Search for the cell housing the specified text and yield its (X, Y) center coordinate. 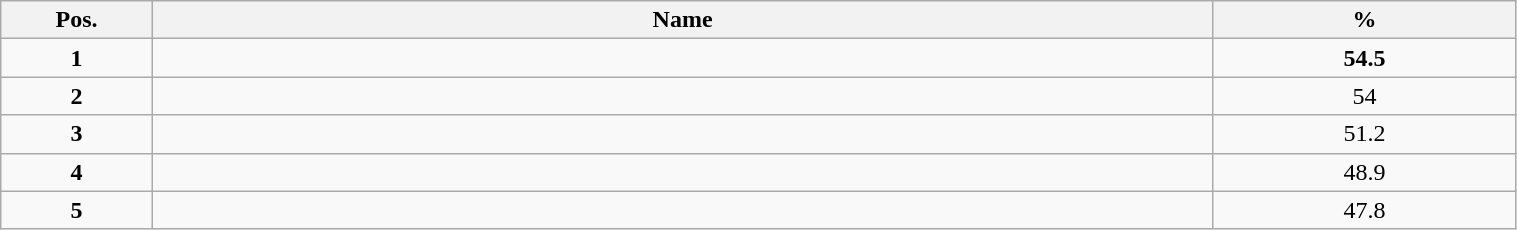
54.5 (1364, 58)
Name (682, 20)
51.2 (1364, 134)
47.8 (1364, 210)
54 (1364, 96)
3 (77, 134)
4 (77, 172)
Pos. (77, 20)
1 (77, 58)
% (1364, 20)
2 (77, 96)
5 (77, 210)
48.9 (1364, 172)
